Capture the cell that displays the provided text and extract its (x, y) central coordinate. 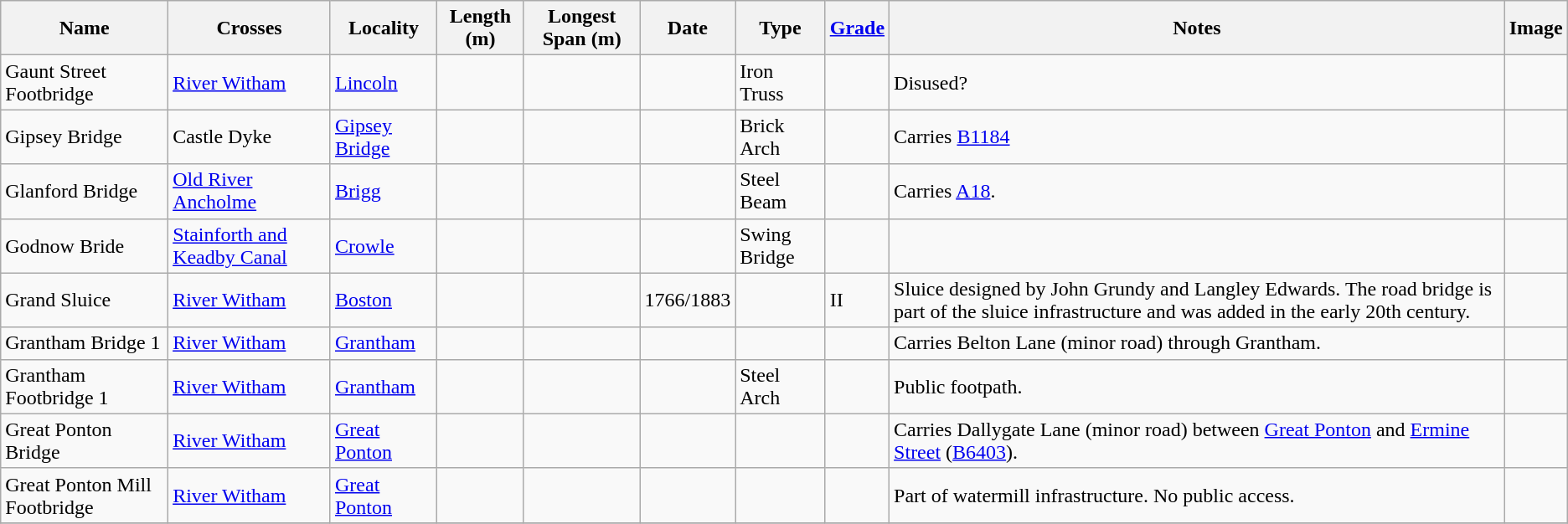
Gaunt Street Footbridge (85, 82)
Part of watermill infrastructure. No public access. (1198, 496)
Locality (384, 28)
Grade (857, 28)
Date (688, 28)
Brigg (384, 191)
Crowle (384, 246)
Brick Arch (781, 137)
Carries Belton Lane (minor road) through Grantham. (1198, 343)
Great Ponton Bridge (85, 440)
Type (781, 28)
Grand Sluice (85, 300)
Steel Beam (781, 191)
Boston (384, 300)
Carries B1184 (1198, 137)
Crosses (250, 28)
Old River Ancholme (250, 191)
Disused? (1198, 82)
Great Ponton Mill Footbridge (85, 496)
Grantham Bridge 1 (85, 343)
Stainforth and Keadby Canal (250, 246)
Lincoln (384, 82)
Notes (1198, 28)
Image (1536, 28)
Castle Dyke (250, 137)
Iron Truss (781, 82)
Glanford Bridge (85, 191)
Longest Span (m) (581, 28)
Sluice designed by John Grundy and Langley Edwards. The road bridge is part of the sluice infrastructure and was added in the early 20th century. (1198, 300)
Name (85, 28)
1766/1883 (688, 300)
II (857, 300)
Steel Arch (781, 387)
Public footpath. (1198, 387)
Carries A18. (1198, 191)
Carries Dallygate Lane (minor road) between Great Ponton and Ermine Street (B6403). (1198, 440)
Length (m) (481, 28)
Grantham Footbridge 1 (85, 387)
Swing Bridge (781, 246)
Godnow Bride (85, 246)
